Determine the [X, Y] coordinate at the center of the cell enclosing the given text.  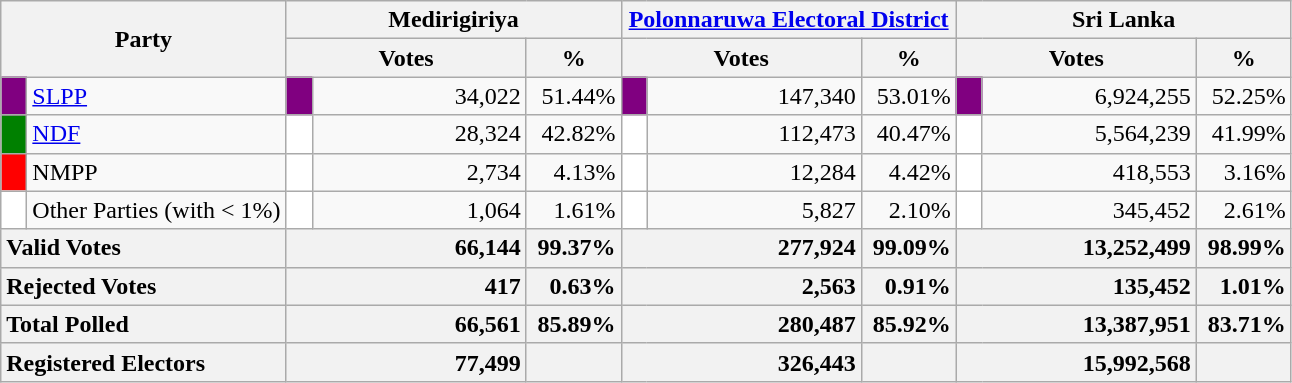
147,340 [754, 96]
66,144 [406, 248]
66,561 [406, 324]
28,324 [419, 134]
4.13% [574, 172]
13,387,951 [1076, 324]
85.89% [574, 324]
277,924 [741, 248]
SLPP [156, 96]
77,499 [406, 362]
0.63% [574, 286]
41.99% [1244, 134]
42.82% [574, 134]
15,992,568 [1076, 362]
5,827 [754, 210]
2.61% [1244, 210]
Registered Electors [144, 362]
3.16% [1244, 172]
1.01% [1244, 286]
Medirigiriya [454, 20]
Total Polled [144, 324]
NMPP [156, 172]
34,022 [419, 96]
53.01% [908, 96]
NDF [156, 134]
13,252,499 [1076, 248]
99.37% [574, 248]
85.92% [908, 324]
2,734 [419, 172]
345,452 [1089, 210]
12,284 [754, 172]
1.61% [574, 210]
135,452 [1076, 286]
2,563 [741, 286]
Sri Lanka [1124, 20]
Polonnaruwa Electoral District [788, 20]
83.71% [1244, 324]
98.99% [1244, 248]
417 [406, 286]
Party [144, 39]
51.44% [574, 96]
1,064 [419, 210]
2.10% [908, 210]
6,924,255 [1089, 96]
4.42% [908, 172]
40.47% [908, 134]
5,564,239 [1089, 134]
Other Parties (with < 1%) [156, 210]
326,443 [741, 362]
52.25% [1244, 96]
418,553 [1089, 172]
112,473 [754, 134]
280,487 [741, 324]
99.09% [908, 248]
Rejected Votes [144, 286]
Valid Votes [144, 248]
0.91% [908, 286]
